From the cell containing the given text, extract its center point as (x, y) coordinate. 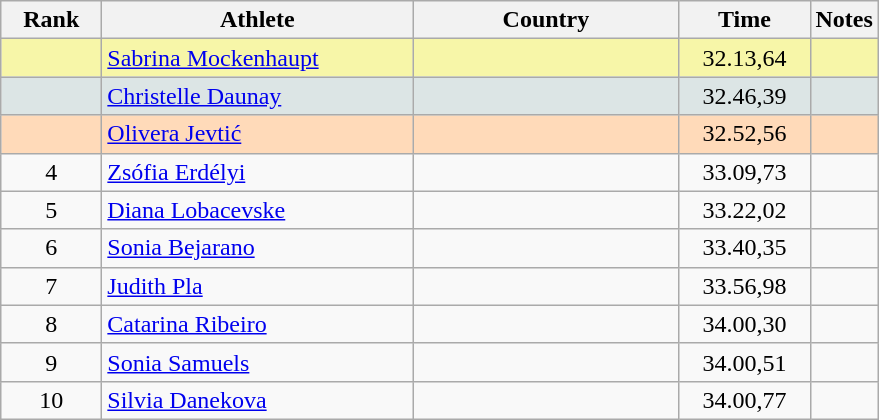
Judith Pla (258, 286)
9 (52, 362)
Olivera Jevtić (258, 134)
Catarina Ribeiro (258, 324)
34.00,51 (744, 362)
Sonia Samuels (258, 362)
Christelle Daunay (258, 96)
8 (52, 324)
5 (52, 210)
Time (744, 20)
32.46,39 (744, 96)
Notes (844, 20)
33.56,98 (744, 286)
7 (52, 286)
4 (52, 172)
Athlete (258, 20)
Diana Lobacevske (258, 210)
33.09,73 (744, 172)
Silvia Danekova (258, 400)
34.00,77 (744, 400)
Sonia Bejarano (258, 248)
32.52,56 (744, 134)
Sabrina Mockenhaupt (258, 58)
32.13,64 (744, 58)
33.22,02 (744, 210)
33.40,35 (744, 248)
34.00,30 (744, 324)
6 (52, 248)
10 (52, 400)
Zsófia Erdélyi (258, 172)
Rank (52, 20)
Country (546, 20)
